Identify which cell holds the provided text, then report its [X, Y] central coordinate. 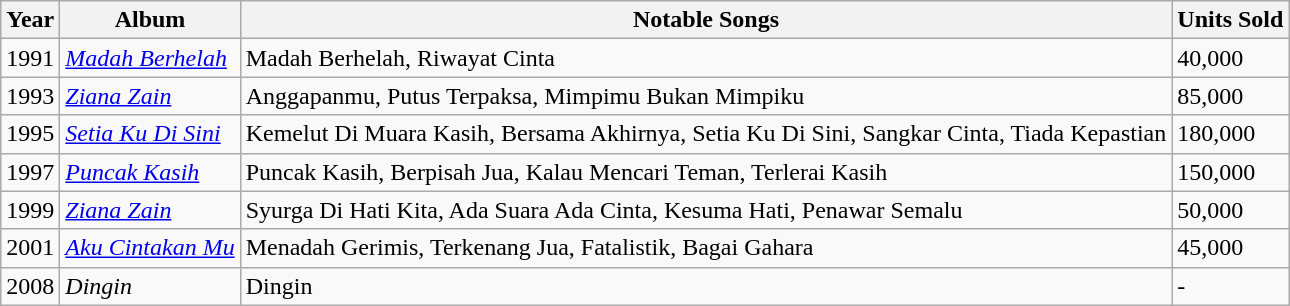
50,000 [1230, 210]
Puncak Kasih [150, 172]
2001 [30, 248]
1997 [30, 172]
Anggapanmu, Putus Terpaksa, Mimpimu Bukan Mimpiku [706, 96]
Madah Berhelah, Riwayat Cinta [706, 58]
Aku Cintakan Mu [150, 248]
180,000 [1230, 134]
Year [30, 20]
Menadah Gerimis, Terkenang Jua, Fatalistik, Bagai Gahara [706, 248]
2008 [30, 286]
45,000 [1230, 248]
Madah Berhelah [150, 58]
Setia Ku Di Sini [150, 134]
85,000 [1230, 96]
1993 [30, 96]
Puncak Kasih, Berpisah Jua, Kalau Mencari Teman, Terlerai Kasih [706, 172]
1995 [30, 134]
- [1230, 286]
1991 [30, 58]
150,000 [1230, 172]
1999 [30, 210]
40,000 [1230, 58]
Notable Songs [706, 20]
Units Sold [1230, 20]
Syurga Di Hati Kita, Ada Suara Ada Cinta, Kesuma Hati, Penawar Semalu [706, 210]
Album [150, 20]
Kemelut Di Muara Kasih, Bersama Akhirnya, Setia Ku Di Sini, Sangkar Cinta, Tiada Kepastian [706, 134]
